For the text-containing cell, return its midpoint in [X, Y] coordinate format. 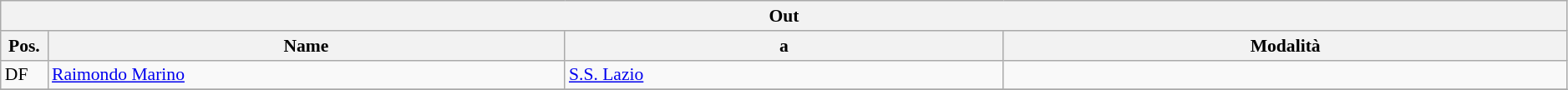
Out [784, 16]
a [784, 46]
Modalità [1285, 46]
DF [24, 75]
S.S. Lazio [784, 75]
Pos. [24, 46]
Raimondo Marino [306, 75]
Name [306, 46]
